For the text-containing cell, return its midpoint in (x, y) coordinate format. 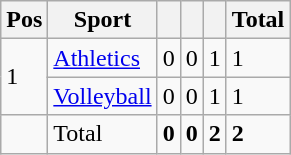
Volleyball (102, 96)
Athletics (102, 58)
Sport (102, 20)
Pos (24, 20)
